Output the [X, Y] coordinate of the center of the cell containing the given text.  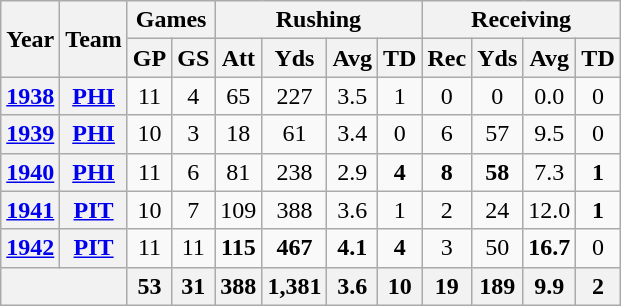
18 [238, 134]
109 [238, 210]
Rushing [318, 20]
4.1 [352, 248]
Year [30, 39]
Games [170, 20]
1942 [30, 248]
16.7 [550, 248]
3.4 [352, 134]
58 [498, 172]
3.5 [352, 96]
Rec [447, 58]
1941 [30, 210]
7.3 [550, 172]
9.5 [550, 134]
19 [447, 286]
9.9 [550, 286]
Team [94, 39]
81 [238, 172]
227 [294, 96]
53 [149, 286]
1,381 [294, 286]
GS [194, 58]
0.0 [550, 96]
1939 [30, 134]
65 [238, 96]
24 [498, 210]
1938 [30, 96]
57 [498, 134]
Receiving [521, 20]
1940 [30, 172]
61 [294, 134]
31 [194, 286]
GP [149, 58]
7 [194, 210]
Att [238, 58]
115 [238, 248]
2.9 [352, 172]
467 [294, 248]
50 [498, 248]
189 [498, 286]
12.0 [550, 210]
8 [447, 172]
238 [294, 172]
